Capture the cell that displays the provided text and extract its [x, y] central coordinate. 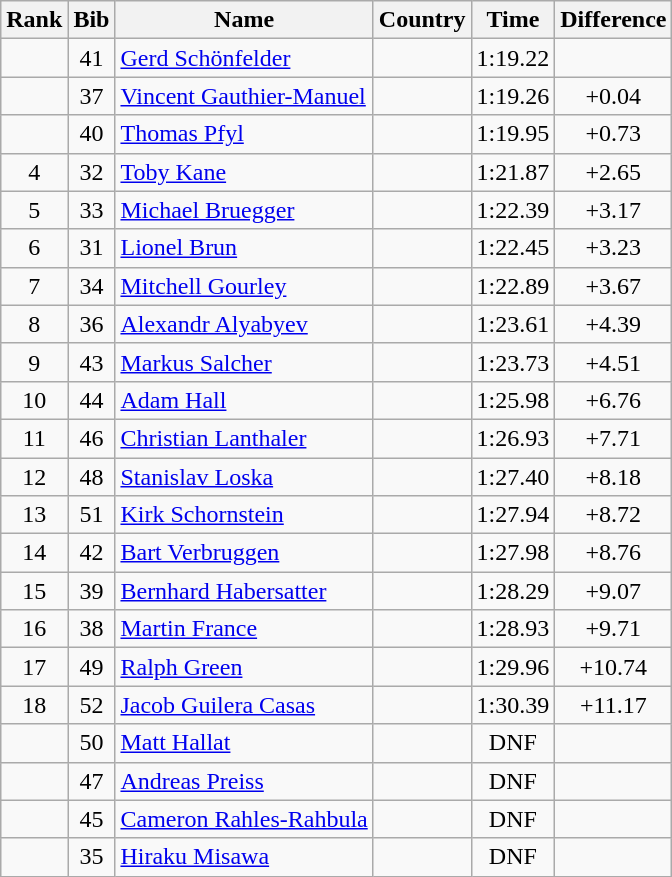
+11.17 [614, 705]
4 [34, 172]
48 [92, 477]
+8.76 [614, 553]
+9.07 [614, 591]
14 [34, 553]
+3.17 [614, 210]
Vincent Gauthier-Manuel [244, 96]
Martin France [244, 629]
Country [422, 20]
Gerd Schönfelder [244, 58]
17 [34, 667]
8 [34, 324]
1:19.26 [513, 96]
34 [92, 286]
Mitchell Gourley [244, 286]
+7.71 [614, 438]
31 [92, 248]
Bart Verbruggen [244, 553]
1:28.29 [513, 591]
Thomas Pfyl [244, 134]
47 [92, 781]
12 [34, 477]
1:19.22 [513, 58]
+0.73 [614, 134]
Name [244, 20]
+3.23 [614, 248]
+6.76 [614, 400]
Markus Salcher [244, 362]
13 [34, 515]
44 [92, 400]
Adam Hall [244, 400]
37 [92, 96]
+4.51 [614, 362]
1:23.61 [513, 324]
Jacob Guilera Casas [244, 705]
1:19.95 [513, 134]
32 [92, 172]
Time [513, 20]
+0.04 [614, 96]
Rank [34, 20]
Andreas Preiss [244, 781]
Matt Hallat [244, 743]
1:23.73 [513, 362]
1:22.45 [513, 248]
+9.71 [614, 629]
51 [92, 515]
Lionel Brun [244, 248]
1:27.98 [513, 553]
1:27.40 [513, 477]
46 [92, 438]
+8.18 [614, 477]
5 [34, 210]
1:29.96 [513, 667]
16 [34, 629]
40 [92, 134]
Kirk Schornstein [244, 515]
Cameron Rahles-Rahbula [244, 819]
Toby Kane [244, 172]
18 [34, 705]
Ralph Green [244, 667]
+8.72 [614, 515]
36 [92, 324]
+4.39 [614, 324]
1:22.89 [513, 286]
11 [34, 438]
52 [92, 705]
Bernhard Habersatter [244, 591]
43 [92, 362]
+10.74 [614, 667]
1:26.93 [513, 438]
9 [34, 362]
1:28.93 [513, 629]
6 [34, 248]
15 [34, 591]
50 [92, 743]
1:25.98 [513, 400]
1:21.87 [513, 172]
49 [92, 667]
1:22.39 [513, 210]
35 [92, 857]
Michael Bruegger [244, 210]
45 [92, 819]
39 [92, 591]
Hiraku Misawa [244, 857]
Alexandr Alyabyev [244, 324]
1:30.39 [513, 705]
7 [34, 286]
38 [92, 629]
Bib [92, 20]
1:27.94 [513, 515]
41 [92, 58]
33 [92, 210]
Difference [614, 20]
42 [92, 553]
10 [34, 400]
Stanislav Loska [244, 477]
+3.67 [614, 286]
+2.65 [614, 172]
Christian Lanthaler [244, 438]
